For the text-containing cell, return its midpoint in (x, y) coordinate format. 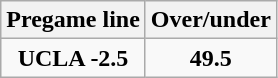
49.5 (210, 58)
Over/under (210, 20)
Pregame line (74, 20)
UCLA -2.5 (74, 58)
